Capture the cell that displays the provided text and extract its (X, Y) central coordinate. 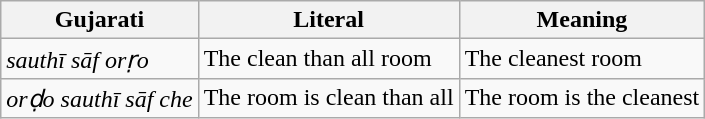
Meaning (582, 20)
orḍo sauthī sāf che (100, 98)
The room is the cleanest (582, 98)
The clean than all room (328, 59)
The room is clean than all (328, 98)
Gujarati (100, 20)
The cleanest room (582, 59)
sauthī sāf orṛo (100, 59)
Literal (328, 20)
